Return the (x, y) coordinate for the center point of the cell that contains the specified text.  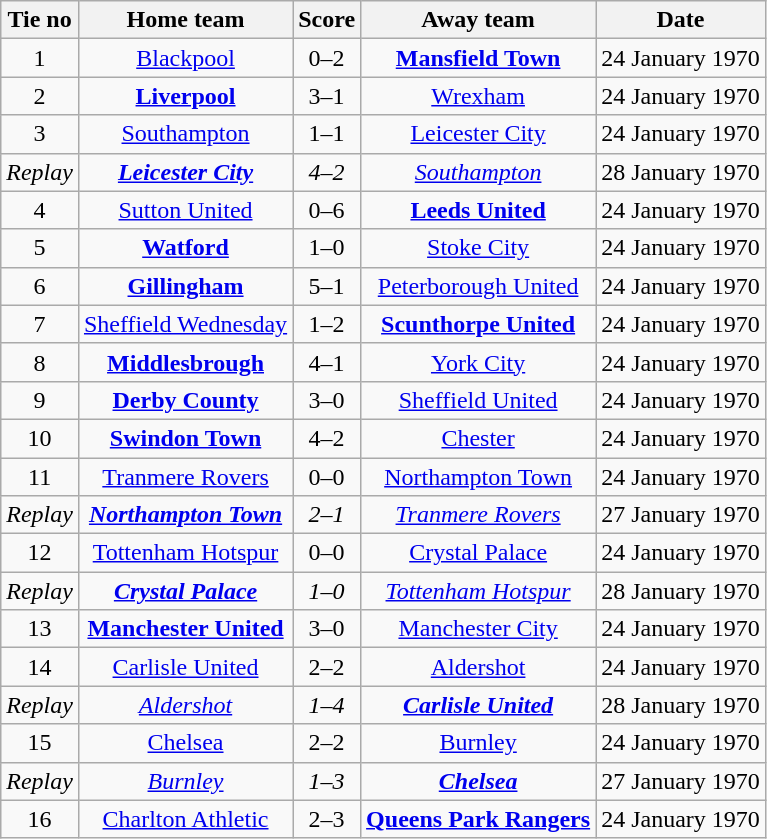
Gillingham (185, 286)
2–1 (327, 515)
Wrexham (478, 96)
1 (40, 58)
Blackpool (185, 58)
Peterborough United (478, 286)
Swindon Town (185, 438)
Date (681, 20)
Away team (478, 20)
Queens Park Rangers (478, 819)
Mansfield Town (478, 58)
4 (40, 210)
7 (40, 324)
0–6 (327, 210)
4–1 (327, 362)
2 (40, 96)
Sutton United (185, 210)
12 (40, 553)
Charlton Athletic (185, 819)
Derby County (185, 400)
1–1 (327, 134)
Sheffield Wednesday (185, 324)
5–1 (327, 286)
Watford (185, 248)
9 (40, 400)
York City (478, 362)
Manchester City (478, 629)
6 (40, 286)
0–2 (327, 58)
15 (40, 743)
Scunthorpe United (478, 324)
Stoke City (478, 248)
Score (327, 20)
1–2 (327, 324)
Tie no (40, 20)
Chester (478, 438)
1–3 (327, 781)
5 (40, 248)
13 (40, 629)
16 (40, 819)
Home team (185, 20)
Leeds United (478, 210)
14 (40, 667)
8 (40, 362)
3 (40, 134)
Middlesbrough (185, 362)
Manchester United (185, 629)
Sheffield United (478, 400)
3–1 (327, 96)
Liverpool (185, 96)
11 (40, 477)
10 (40, 438)
2–3 (327, 819)
1–4 (327, 705)
